Pinpoint the cell where the given text exists, returning its [X, Y] midpoint coordinate. 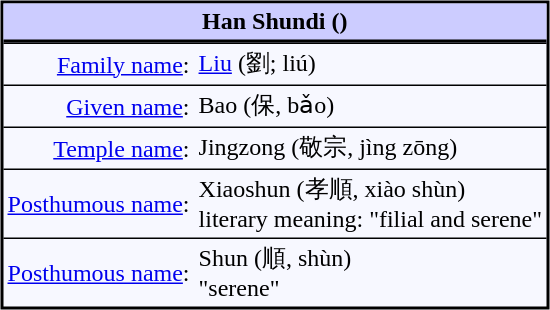
Temple name: [98, 147]
Given name: [98, 105]
Xiaoshun (孝順, xiào shùn)literary meaning: "filial and serene" [370, 202]
Liu (劉; liú) [370, 63]
Han Shundi () [274, 24]
Bao (保, bǎo) [370, 105]
Family name: [98, 63]
Shun (順, shùn)"serene" [370, 272]
Jingzong (敬宗, jìng zōng) [370, 147]
